Capture the cell that displays the provided text and extract its [X, Y] central coordinate. 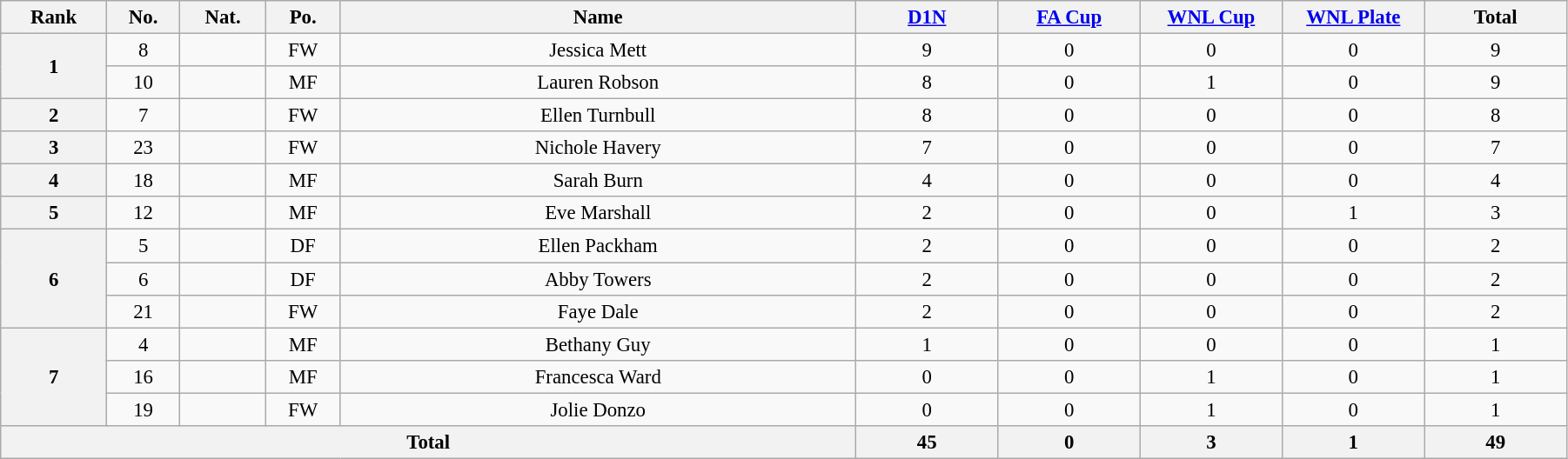
Sarah Burn [599, 181]
18 [143, 181]
Ellen Turnbull [599, 116]
Ellen Packham [599, 246]
Po. [303, 17]
D1N [928, 17]
21 [143, 311]
23 [143, 148]
Jessica Mett [599, 50]
WNL Cup [1211, 17]
Jolie Donzo [599, 409]
19 [143, 409]
No. [143, 17]
16 [143, 376]
10 [143, 83]
45 [928, 442]
WNL Plate [1354, 17]
Rank [54, 17]
Bethany Guy [599, 344]
Lauren Robson [599, 83]
12 [143, 213]
Nichole Havery [599, 148]
Faye Dale [599, 311]
Name [599, 17]
49 [1496, 442]
Eve Marshall [599, 213]
FA Cup [1069, 17]
Abby Towers [599, 279]
Francesca Ward [599, 376]
Nat. [223, 17]
